Return (X, Y) of the center of cell containing provided text 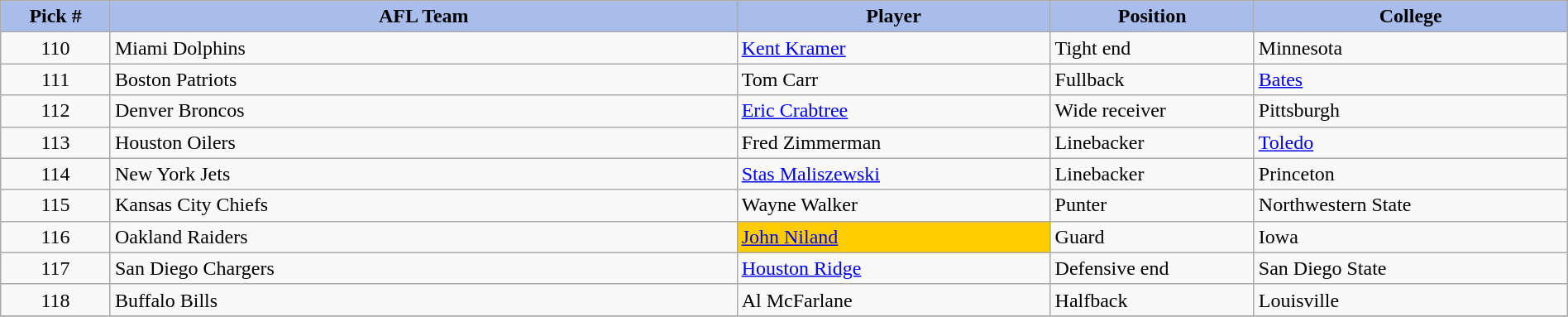
Houston Ridge (893, 268)
Al McFarlane (893, 300)
Pick # (56, 17)
Houston Oilers (423, 142)
111 (56, 79)
Iowa (1411, 237)
Northwestern State (1411, 205)
San Diego State (1411, 268)
Buffalo Bills (423, 300)
Miami Dolphins (423, 48)
110 (56, 48)
John Niland (893, 237)
Princeton (1411, 174)
Kent Kramer (893, 48)
Louisville (1411, 300)
Tom Carr (893, 79)
College (1411, 17)
Halfback (1152, 300)
Punter (1152, 205)
Kansas City Chiefs (423, 205)
Denver Broncos (423, 111)
AFL Team (423, 17)
San Diego Chargers (423, 268)
Minnesota (1411, 48)
Bates (1411, 79)
Position (1152, 17)
New York Jets (423, 174)
115 (56, 205)
Defensive end (1152, 268)
Oakland Raiders (423, 237)
Wayne Walker (893, 205)
Player (893, 17)
Fullback (1152, 79)
Tight end (1152, 48)
Eric Crabtree (893, 111)
114 (56, 174)
112 (56, 111)
116 (56, 237)
Boston Patriots (423, 79)
Wide receiver (1152, 111)
Pittsburgh (1411, 111)
Fred Zimmerman (893, 142)
Stas Maliszewski (893, 174)
Guard (1152, 237)
117 (56, 268)
118 (56, 300)
113 (56, 142)
Toledo (1411, 142)
